Capture the cell that displays the provided text and extract its (x, y) central coordinate. 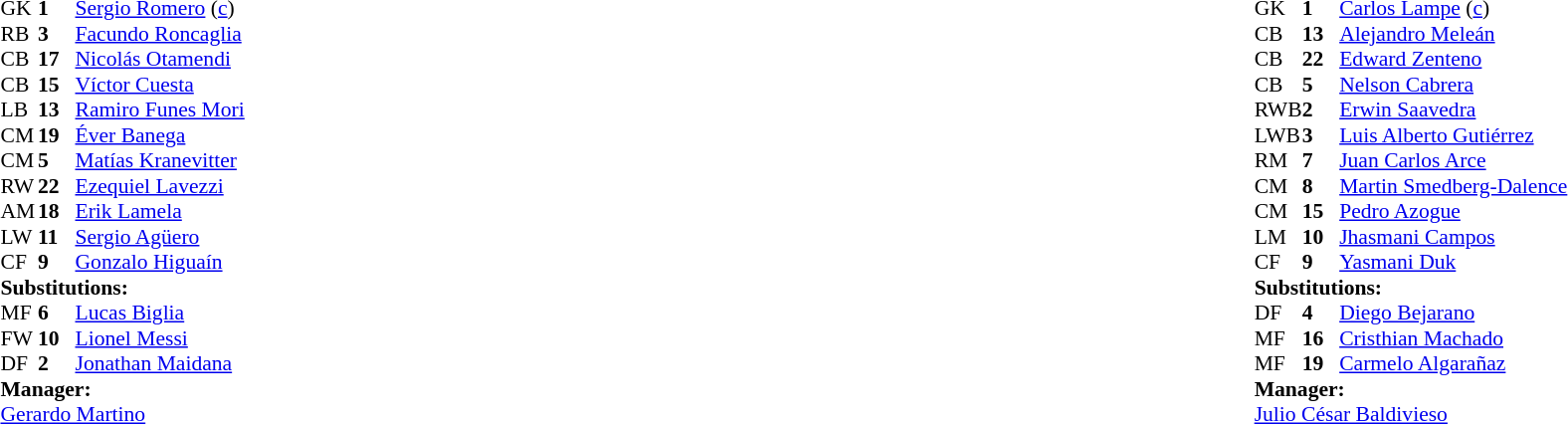
Pedro Azogue (1453, 212)
RB (19, 34)
Víctor Cuesta (160, 85)
Éver Banega (160, 135)
Juan Carlos Arce (1453, 160)
6 (57, 314)
Gonzalo Higuaín (160, 262)
Lionel Messi (160, 338)
Erwin Saavedra (1453, 110)
Jonathan Maidana (160, 363)
Martin Smedberg-Dalence (1453, 186)
Facundo Roncaglia (160, 34)
Diego Bejarano (1453, 314)
Nicolás Otamendi (160, 59)
LB (19, 110)
LW (19, 237)
Carmelo Algarañaz (1453, 363)
17 (57, 59)
RW (19, 186)
Yasmani Duk (1453, 262)
RM (1278, 160)
LWB (1278, 135)
Cristhian Machado (1453, 338)
Ramiro Funes Mori (160, 110)
Lucas Biglia (160, 314)
11 (57, 237)
AM (19, 212)
Ezequiel Lavezzi (160, 186)
Nelson Cabrera (1453, 85)
Alejandro Meleán (1453, 34)
RWB (1278, 110)
Sergio Agüero (160, 237)
Jhasmani Campos (1453, 237)
Edward Zenteno (1453, 59)
LM (1278, 237)
4 (1321, 314)
8 (1321, 186)
Luis Alberto Gutiérrez (1453, 135)
Erik Lamela (160, 212)
18 (57, 212)
16 (1321, 338)
FW (19, 338)
Matías Kranevitter (160, 160)
7 (1321, 160)
